For the text-containing cell, return its midpoint in (X, Y) coordinate format. 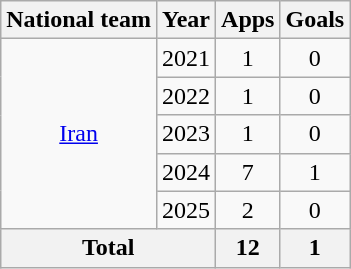
Year (186, 20)
2021 (186, 58)
Total (108, 248)
2024 (186, 172)
2 (248, 210)
National team (79, 20)
2025 (186, 210)
Goals (315, 20)
2022 (186, 96)
12 (248, 248)
7 (248, 172)
2023 (186, 134)
Iran (79, 134)
Apps (248, 20)
